Output the (X, Y) coordinate of the center of the cell containing the given text.  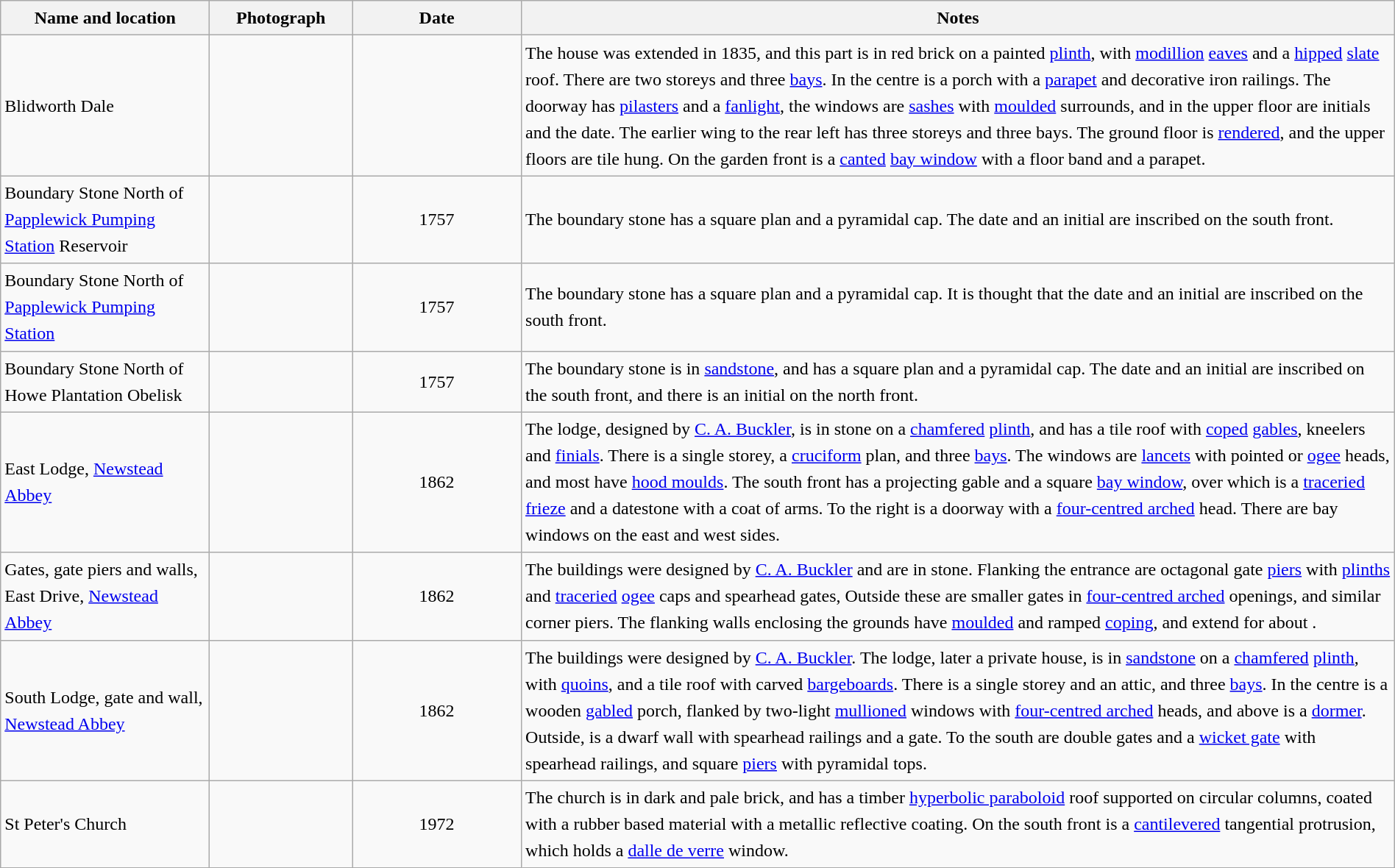
Photograph (281, 18)
Name and location (105, 18)
Boundary Stone North of Papplewick Pumping Station (105, 307)
Blidworth Dale (105, 106)
Date (437, 18)
St Peter's Church (105, 824)
The boundary stone has a square plan and a pyramidal cap. It is thought that the date and an initial are inscribed on the south front. (958, 307)
Notes (958, 18)
South Lodge, gate and wall, Newstead Abbey (105, 711)
1972 (437, 824)
The boundary stone has a square plan and a pyramidal cap. The date and an initial are inscribed on the south front. (958, 219)
Boundary Stone North of Papplewick Pumping Station Reservoir (105, 219)
Gates, gate piers and walls, East Drive, Newstead Abbey (105, 596)
East Lodge, Newstead Abbey (105, 483)
Boundary Stone North of Howe Plantation Obelisk (105, 381)
